Pinpoint the cell where the given text exists, returning its (x, y) midpoint coordinate. 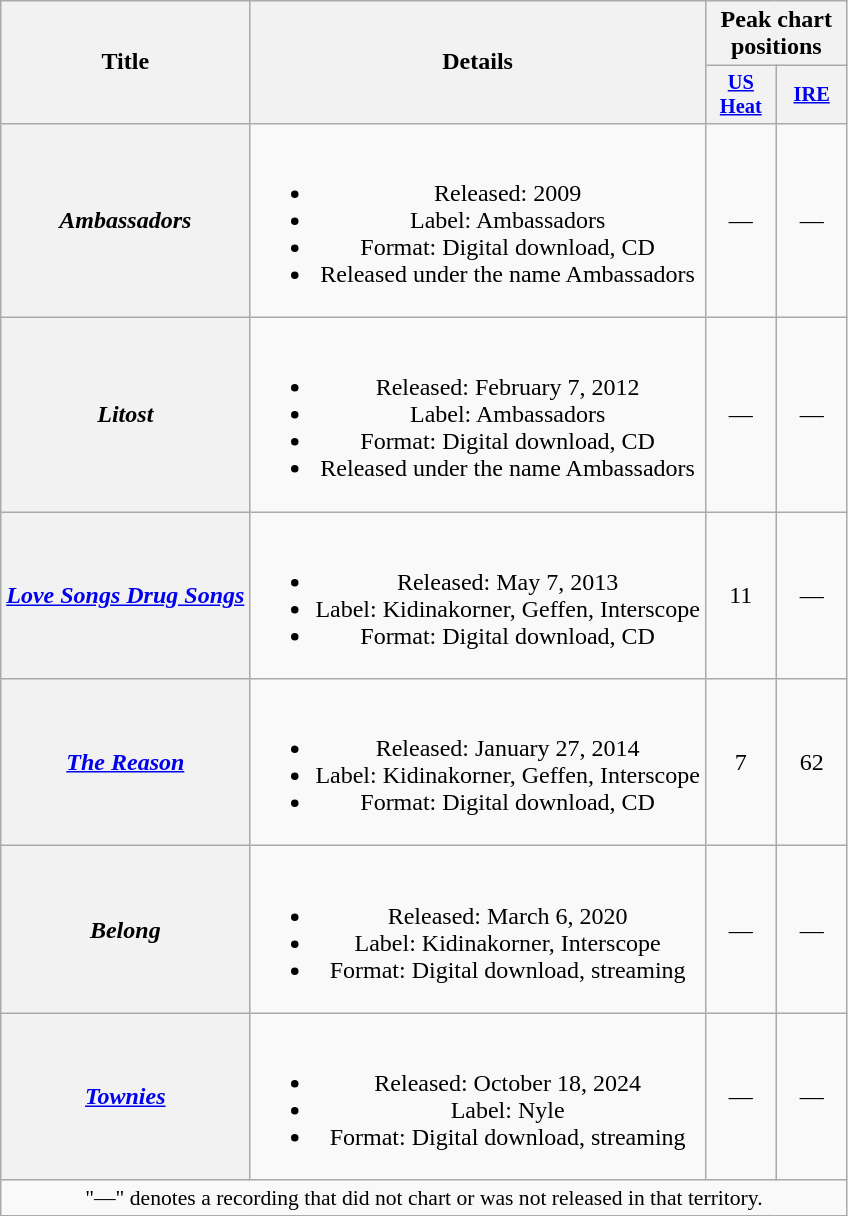
Released: January 27, 2014Label: Kidinakorner, Geffen, InterscopeFormat: Digital download, CD (478, 762)
11 (740, 596)
Litost (126, 415)
Released: 2009Label: AmbassadorsFormat: Digital download, CDReleased under the name Ambassadors (478, 220)
62 (812, 762)
7 (740, 762)
"—" denotes a recording that did not chart or was not released in that territory. (424, 1198)
The Reason (126, 762)
Title (126, 62)
Peak chart positions (776, 34)
Released: March 6, 2020Label: Kidinakorner, InterscopeFormat: Digital download, streaming (478, 930)
Released: October 18, 2024Label: NyleFormat: Digital download, streaming (478, 1096)
US Heat (740, 95)
Love Songs Drug Songs (126, 596)
IRE (812, 95)
Details (478, 62)
Townies (126, 1096)
Released: February 7, 2012Label: AmbassadorsFormat: Digital download, CDReleased under the name Ambassadors (478, 415)
Belong (126, 930)
Released: May 7, 2013Label: Kidinakorner, Geffen, InterscopeFormat: Digital download, CD (478, 596)
Ambassadors (126, 220)
